Pinpoint the cell where the given text exists, returning its [X, Y] midpoint coordinate. 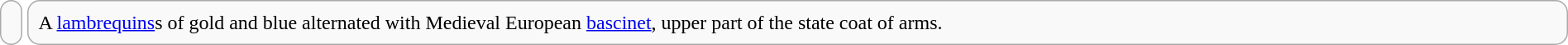
A lambrequinss of gold and blue alternated with Medieval European bascinet, upper part of the state coat of arms. [797, 22]
